Scan for the cell matching the given text and deliver its (X, Y) coordinate at center. 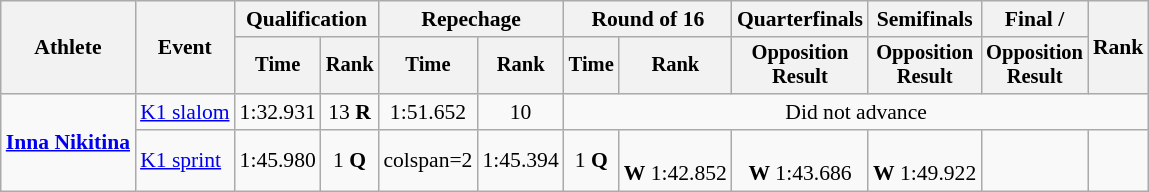
W 1:49.922 (924, 160)
1:51.652 (428, 112)
K1 slalom (184, 112)
Final / (1034, 19)
colspan=2 (428, 160)
W 1:43.686 (800, 160)
Athlete (68, 48)
1:45.394 (520, 160)
1:32.931 (278, 112)
Qualification (307, 19)
Inna Nikitina (68, 142)
13 R (350, 112)
10 (520, 112)
Quarterfinals (800, 19)
Round of 16 (648, 19)
Repechage (470, 19)
1:45.980 (278, 160)
K1 sprint (184, 160)
W 1:42.852 (676, 160)
Did not advance (856, 112)
Semifinals (924, 19)
Event (184, 48)
